Detect which cell encompasses the target text, then output its [X, Y] center coordinate. 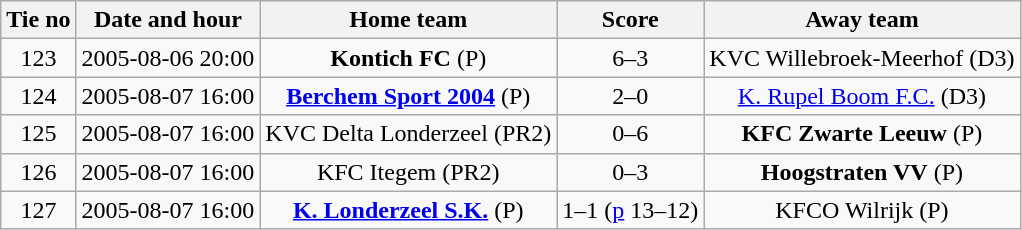
1–1 (p 13–12) [630, 210]
0–3 [630, 172]
KFC Zwarte Leeuw (P) [862, 134]
125 [38, 134]
2–0 [630, 96]
0–6 [630, 134]
KVC Delta Londerzeel (PR2) [408, 134]
K. Rupel Boom F.C. (D3) [862, 96]
6–3 [630, 58]
Tie no [38, 20]
Score [630, 20]
KFC Itegem (PR2) [408, 172]
K. Londerzeel S.K. (P) [408, 210]
Home team [408, 20]
124 [38, 96]
Kontich FC (P) [408, 58]
Date and hour [168, 20]
KVC Willebroek-Meerhof (D3) [862, 58]
126 [38, 172]
123 [38, 58]
127 [38, 210]
Berchem Sport 2004 (P) [408, 96]
2005-08-06 20:00 [168, 58]
Away team [862, 20]
Hoogstraten VV (P) [862, 172]
KFCO Wilrijk (P) [862, 210]
